Return the [x, y] coordinate for the center point of the cell that contains the specified text.  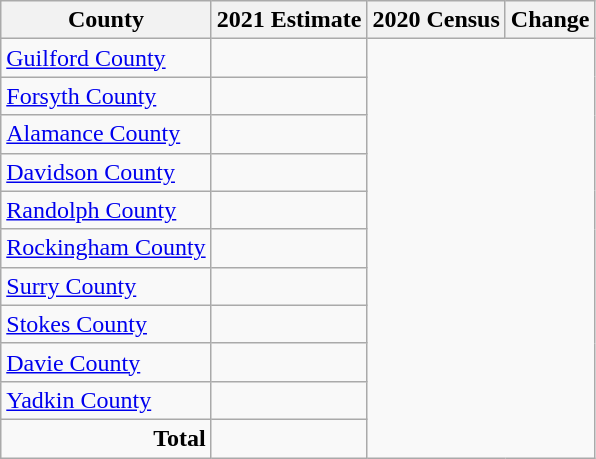
2020 Census [436, 20]
Yadkin County [106, 400]
County [106, 20]
Randolph County [106, 210]
Stokes County [106, 324]
Davidson County [106, 172]
Forsyth County [106, 96]
Surry County [106, 286]
Change [550, 20]
Rockingham County [106, 248]
2021 Estimate [289, 20]
Total [106, 438]
Guilford County [106, 58]
Davie County [106, 362]
Alamance County [106, 134]
